Pinpoint the cell where the given text exists, returning its [x, y] midpoint coordinate. 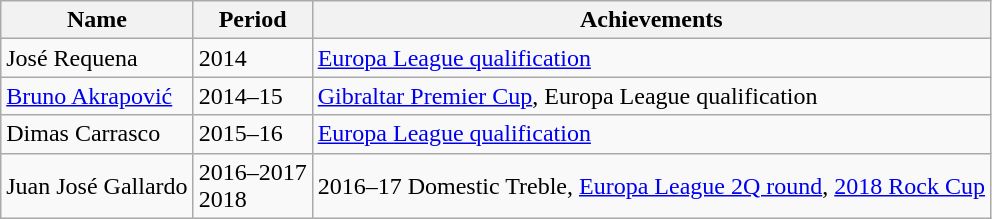
2014–15 [252, 96]
2014 [252, 58]
Name [97, 20]
Gibraltar Premier Cup, Europa League qualification [651, 96]
2015–16 [252, 134]
José Requena [97, 58]
2016–17 Domestic Treble, Europa League 2Q round, 2018 Rock Cup [651, 186]
Dimas Carrasco [97, 134]
Juan José Gallardo [97, 186]
Bruno Akrapović [97, 96]
Achievements [651, 20]
Period [252, 20]
2016–20172018 [252, 186]
